Find where the given text appears and provide that cell's center as [X, Y] coordinate. 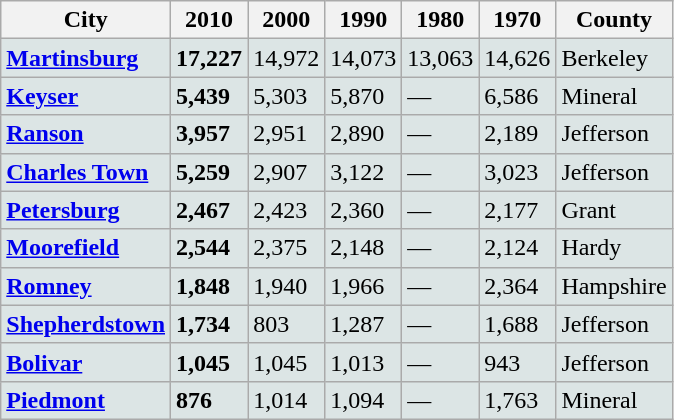
3,023 [518, 172]
Petersburg [86, 210]
5,259 [210, 172]
1970 [518, 20]
1,966 [364, 286]
2,544 [210, 248]
2,423 [286, 210]
1,763 [518, 400]
943 [518, 362]
2,890 [364, 134]
2,375 [286, 248]
14,626 [518, 58]
Shepherdstown [86, 324]
3,957 [210, 134]
Romney [86, 286]
County [614, 20]
876 [210, 400]
Hardy [614, 248]
Keyser [86, 96]
Bolivar [86, 362]
6,586 [518, 96]
1,940 [286, 286]
City [86, 20]
1,848 [210, 286]
2,951 [286, 134]
803 [286, 324]
2,148 [364, 248]
1,013 [364, 362]
1,688 [518, 324]
3,122 [364, 172]
Hampshire [614, 286]
Grant [614, 210]
Ranson [86, 134]
1,094 [364, 400]
2,360 [364, 210]
Berkeley [614, 58]
17,227 [210, 58]
1,287 [364, 324]
2,364 [518, 286]
Martinsburg [86, 58]
2,177 [518, 210]
5,303 [286, 96]
1,014 [286, 400]
5,439 [210, 96]
Moorefield [86, 248]
1990 [364, 20]
2,124 [518, 248]
13,063 [440, 58]
5,870 [364, 96]
2,467 [210, 210]
14,972 [286, 58]
2,189 [518, 134]
1980 [440, 20]
2000 [286, 20]
1,734 [210, 324]
Charles Town [86, 172]
Piedmont [86, 400]
2010 [210, 20]
2,907 [286, 172]
14,073 [364, 58]
